Find where the given text appears and provide that cell's center as (x, y) coordinate. 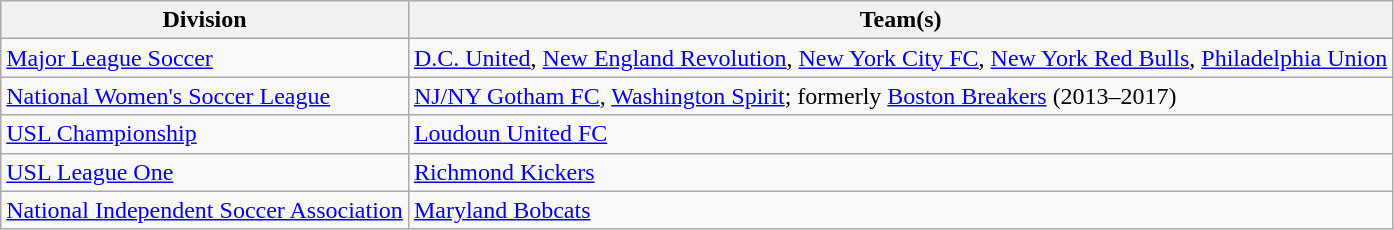
National Women's Soccer League (205, 96)
Major League Soccer (205, 58)
Team(s) (900, 20)
Maryland Bobcats (900, 210)
USL Championship (205, 134)
NJ/NY Gotham FC, Washington Spirit; formerly Boston Breakers (2013–2017) (900, 96)
USL League One (205, 172)
National Independent Soccer Association (205, 210)
D.C. United, New England Revolution, New York City FC, New York Red Bulls, Philadelphia Union (900, 58)
Richmond Kickers (900, 172)
Loudoun United FC (900, 134)
Division (205, 20)
